From the cell containing the given text, extract its center point as (x, y) coordinate. 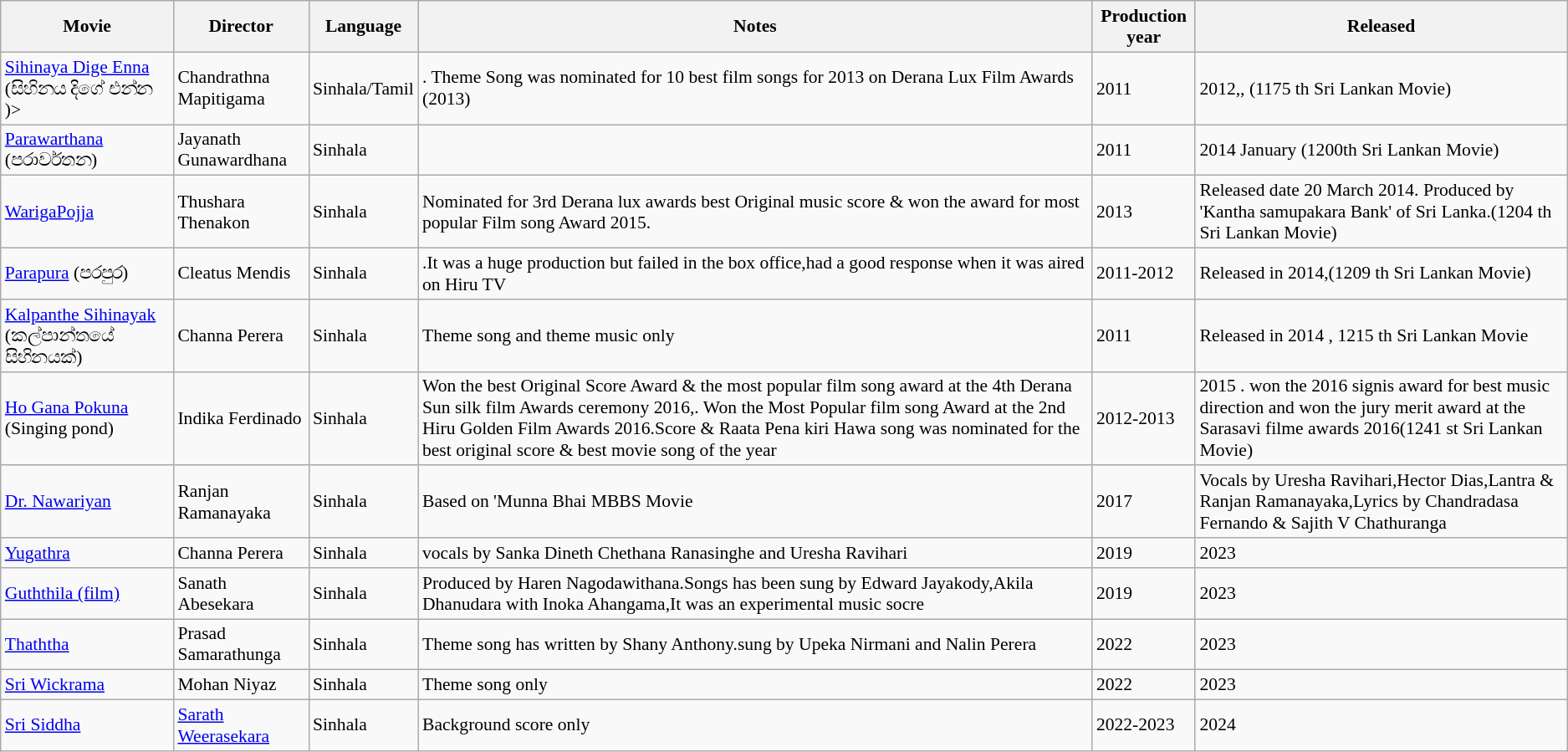
2011-2012 (1144, 274)
Sanath Abesekara (241, 594)
Sarath Weerasekara (241, 726)
Released in 2014 , 1215 th Sri Lankan Movie (1381, 336)
Yugathra (87, 553)
Theme song has written by Shany Anthony.sung by Upeka Nirmani and Nalin Perera (755, 644)
Released date 20 March 2014. Produced by 'Kantha samupakara Bank' of Sri Lanka.(1204 th Sri Lankan Movie) (1381, 212)
Ho Gana Pokuna (Singing pond) (87, 418)
2012-2013 (1144, 418)
.It was a huge production but failed in the box office,had a good response when it was aired on Hiru TV (755, 274)
Language (363, 27)
Thaththa (87, 644)
Vocals by Uresha Ravihari,Hector Dias,Lantra & Ranjan Ramanayaka,Lyrics by Chandradasa Fernando & Sajith V Chathuranga (1381, 502)
Theme song only (755, 685)
Sri Wickrama (87, 685)
2022-2023 (1144, 726)
Guththila (film) (87, 594)
Jayanath Gunawardhana (241, 151)
Indika Ferdinado (241, 418)
Notes (755, 27)
Mohan Niyaz (241, 685)
Parawarthana (පරාවර්තන) (87, 151)
WarigaPojja (87, 212)
Parapura (පරපුර) (87, 274)
Ranjan Ramanayaka (241, 502)
Cleatus Mendis (241, 274)
Released in 2014,(1209 th Sri Lankan Movie) (1381, 274)
2015 . won the 2016 signis award for best music direction and won the jury merit award at the Sarasavi filme awards 2016(1241 st Sri Lankan Movie) (1381, 418)
2014 January (1200th Sri Lankan Movie) (1381, 151)
2013 (1144, 212)
vocals by Sanka Dineth Chethana Ranasinghe and Uresha Ravihari (755, 553)
Director (241, 27)
Sihinaya Dige Enna (සිහිනය දිගේ එන්න )> (87, 89)
2024 (1381, 726)
Dr. Nawariyan (87, 502)
Prasad Samarathunga (241, 644)
Theme song and theme music only (755, 336)
Chandrathna Mapitigama (241, 89)
Sinhala/Tamil (363, 89)
Released (1381, 27)
Movie (87, 27)
2012,, (1175 th Sri Lankan Movie) (1381, 89)
Based on 'Munna Bhai MBBS Movie (755, 502)
. Theme Song was nominated for 10 best film songs for 2013 on Derana Lux Film Awards (2013) (755, 89)
Sri Siddha (87, 726)
Produced by Haren Nagodawithana.Songs has been sung by Edward Jayakody,Akila Dhanudara with Inoka Ahangama,It was an experimental music socre (755, 594)
Nominated for 3rd Derana lux awards best Original music score & won the award for most popular Film song Award 2015. (755, 212)
Background score only (755, 726)
2017 (1144, 502)
Thushara Thenakon (241, 212)
Kalpanthe Sihinayak (කල්පාන්තයේ සිහිනයක්) (87, 336)
Production year (1144, 27)
